Detect which cell encompasses the target text, then output its [X, Y] center coordinate. 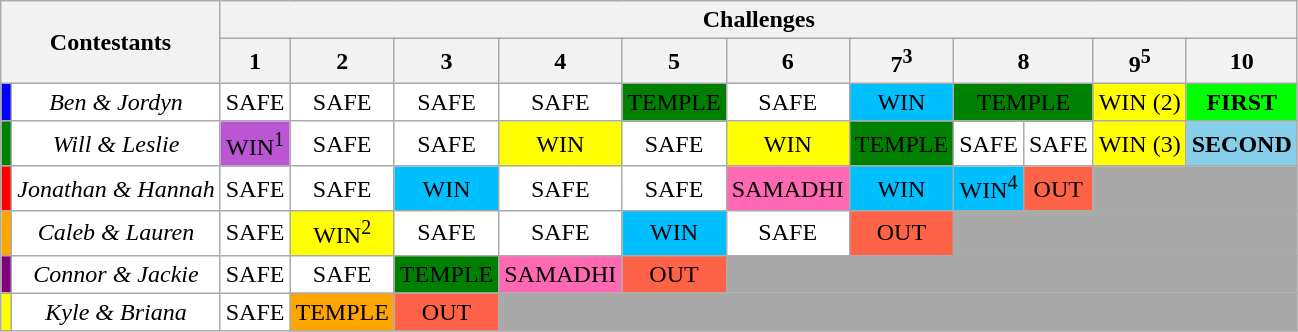
73 [901, 62]
8 [1024, 62]
WIN2 [342, 234]
6 [788, 62]
Contestants [110, 42]
5 [674, 62]
Connor & Jackie [116, 274]
10 [1242, 62]
WIN (3) [1140, 144]
SECOND [1242, 144]
3 [446, 62]
Jonathan & Hannah [116, 188]
1 [255, 62]
WIN4 [989, 188]
FIRST [1242, 102]
4 [560, 62]
Will & Leslie [116, 144]
2 [342, 62]
Kyle & Briana [116, 312]
Ben & Jordyn [116, 102]
WIN1 [255, 144]
95 [1140, 62]
Caleb & Lauren [116, 234]
WIN (2) [1140, 102]
Challenges [758, 20]
